Detect which cell encompasses the target text, then output its [X, Y] center coordinate. 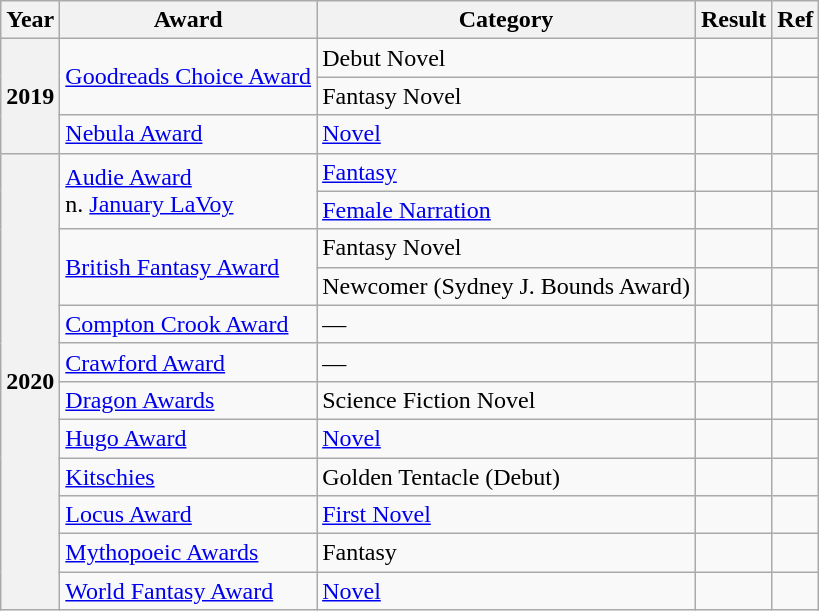
Category [506, 20]
Debut Novel [506, 58]
Crawford Award [188, 362]
Compton Crook Award [188, 324]
Nebula Award [188, 134]
Mythopoeic Awards [188, 553]
Goodreads Choice Award [188, 77]
Newcomer (Sydney J. Bounds Award) [506, 286]
Year [30, 20]
Result [733, 20]
2020 [30, 382]
Hugo Award [188, 438]
Award [188, 20]
Dragon Awards [188, 400]
Kitschies [188, 477]
2019 [30, 96]
Female Narration [506, 210]
Science Fiction Novel [506, 400]
Ref [796, 20]
British Fantasy Award [188, 267]
Audie Award n. January LaVoy [188, 191]
World Fantasy Award [188, 591]
Golden Tentacle (Debut) [506, 477]
First Novel [506, 515]
Locus Award [188, 515]
